Locate the cell with the specified text and output its [X, Y] center coordinate. 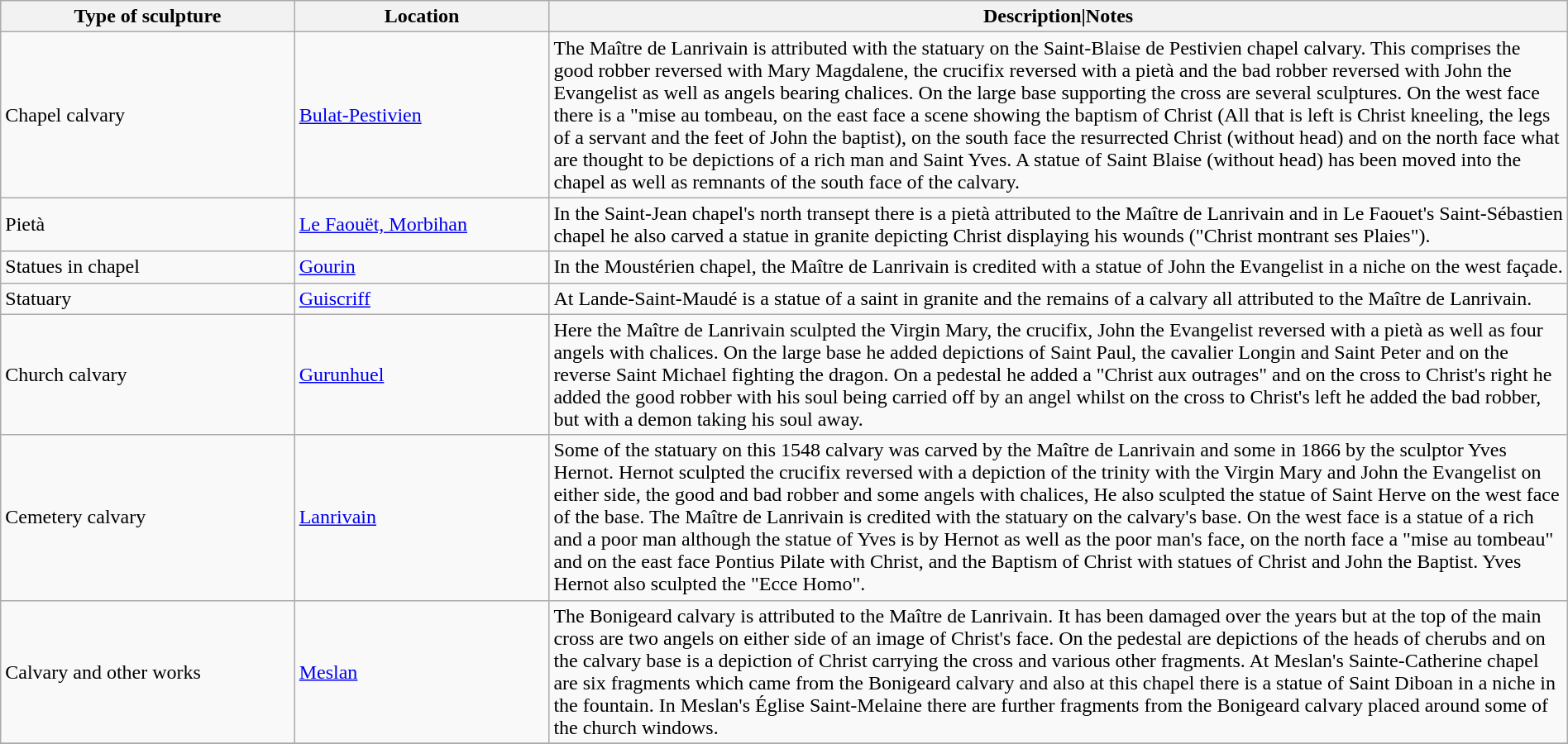
Guiscriff [422, 298]
Chapel calvary [147, 115]
Pietà [147, 225]
Cemetery calvary [147, 517]
Description|Notes [1059, 17]
Lanrivain [422, 517]
Bulat-Pestivien [422, 115]
Statues in chapel [147, 267]
Location [422, 17]
Statuary [147, 298]
Calvary and other works [147, 671]
Le Faouët, Morbihan [422, 225]
Meslan [422, 671]
Type of sculpture [147, 17]
In the Moustérien chapel, the Maître de Lanrivain is credited with a statue of John the Evangelist in a niche on the west façade. [1059, 267]
Church calvary [147, 374]
Gourin [422, 267]
At Lande-Saint-Maudé is a statue of a saint in granite and the remains of a calvary all attributed to the Maître de Lanrivain. [1059, 298]
Gurunhuel [422, 374]
